Pinpoint the cell where the given text exists, returning its (X, Y) midpoint coordinate. 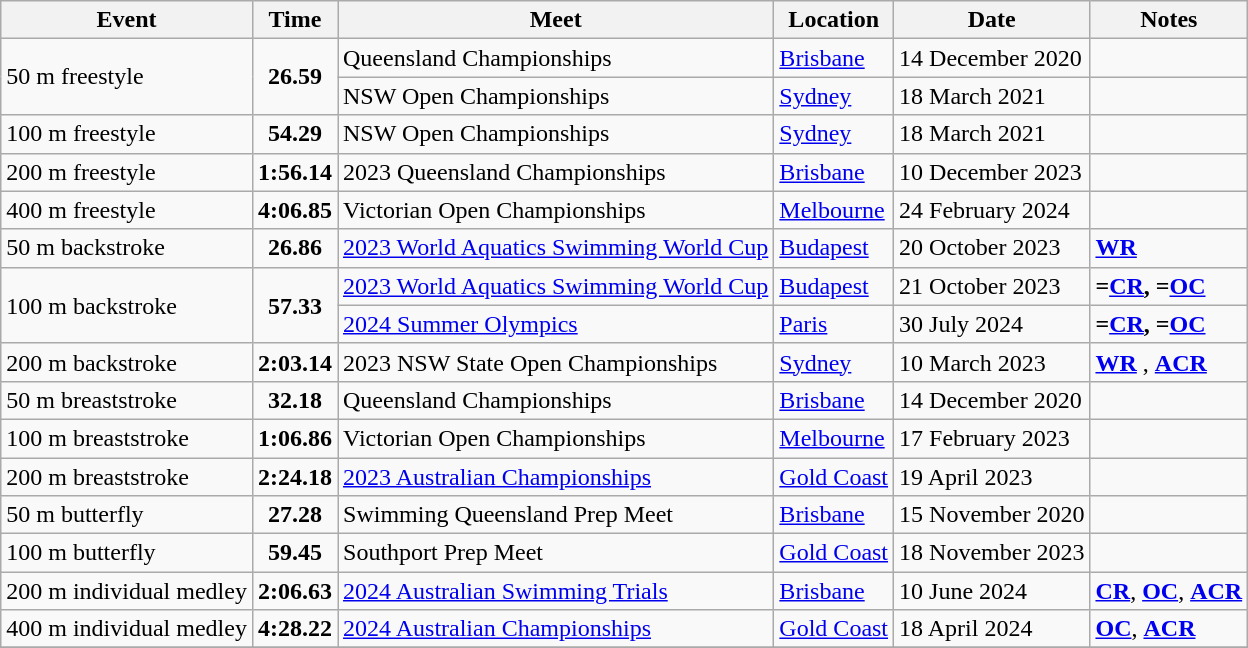
100 m freestyle (127, 134)
17 February 2023 (992, 438)
200 m freestyle (127, 172)
26.59 (294, 77)
59.45 (294, 553)
Event (127, 20)
57.33 (294, 305)
2:03.14 (294, 362)
200 m individual medley (127, 591)
Notes (1169, 20)
200 m backstroke (127, 362)
WR , ACR (1169, 362)
18 November 2023 (992, 553)
400 m freestyle (127, 210)
2024 Australian Swimming Trials (556, 591)
2:24.18 (294, 477)
2023 NSW State Open Championships (556, 362)
Meet (556, 20)
CR, OC, ACR (1169, 591)
24 February 2024 (992, 210)
4:06.85 (294, 210)
100 m breaststroke (127, 438)
1:56.14 (294, 172)
32.18 (294, 400)
50 m backstroke (127, 248)
Southport Prep Meet (556, 553)
10 March 2023 (992, 362)
2024 Australian Championships (556, 629)
Swimming Queensland Prep Meet (556, 515)
50 m butterfly (127, 515)
2023 Australian Championships (556, 477)
20 October 2023 (992, 248)
10 June 2024 (992, 591)
Paris (834, 324)
400 m individual medley (127, 629)
50 m breaststroke (127, 400)
200 m breaststroke (127, 477)
2023 Queensland Championships (556, 172)
10 December 2023 (992, 172)
2:06.63 (294, 591)
2024 Summer Olympics (556, 324)
50 m freestyle (127, 77)
15 November 2020 (992, 515)
Date (992, 20)
4:28.22 (294, 629)
OC, ACR (1169, 629)
WR (1169, 248)
54.29 (294, 134)
27.28 (294, 515)
100 m backstroke (127, 305)
1:06.86 (294, 438)
100 m butterfly (127, 553)
Time (294, 20)
19 April 2023 (992, 477)
21 October 2023 (992, 286)
Location (834, 20)
26.86 (294, 248)
30 July 2024 (992, 324)
18 April 2024 (992, 629)
